Detect which cell encompasses the target text, then output its [X, Y] center coordinate. 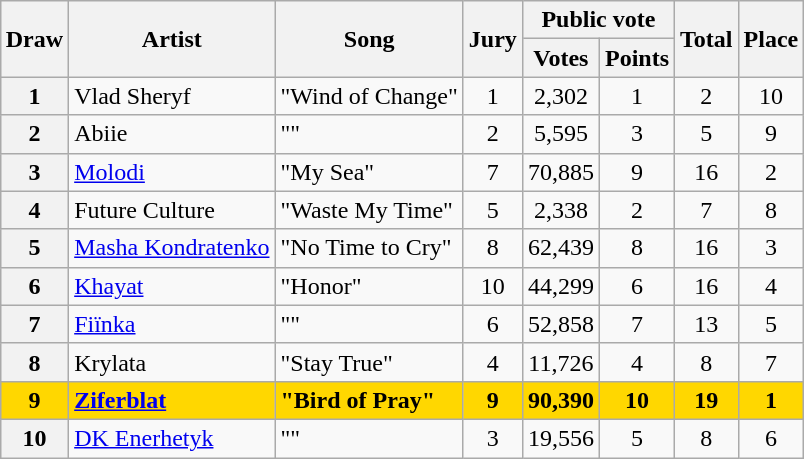
DK Enerhetyk [172, 438]
44,299 [560, 286]
"Stay True" [369, 362]
2,302 [560, 96]
"Waste My Time" [369, 210]
Artist [172, 39]
Masha Kondratenko [172, 248]
Future Culture [172, 210]
Public vote [598, 20]
"No Time to Cry" [369, 248]
Khayat [172, 286]
19 [707, 400]
5,595 [560, 134]
Jury [492, 39]
19,556 [560, 438]
52,858 [560, 324]
Ziferblat [172, 400]
70,885 [560, 172]
"My Sea" [369, 172]
Vlad Sheryf [172, 96]
Krylata [172, 362]
Fiїnka [172, 324]
Abiie [172, 134]
13 [707, 324]
62,439 [560, 248]
90,390 [560, 400]
Total [707, 39]
"Honor" [369, 286]
Points [636, 58]
Molodi [172, 172]
Song [369, 39]
2,338 [560, 210]
"Bird of Pray" [369, 400]
Draw [34, 39]
11,726 [560, 362]
Votes [560, 58]
"Wind of Change" [369, 96]
Place [771, 39]
